Identify which cell holds the provided text, then report its (X, Y) central coordinate. 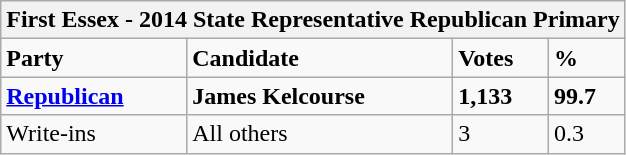
99.7 (586, 96)
Votes (501, 58)
James Kelcourse (320, 96)
Write-ins (94, 134)
1,133 (501, 96)
% (586, 58)
All others (320, 134)
First Essex - 2014 State Representative Republican Primary (314, 20)
Candidate (320, 58)
0.3 (586, 134)
3 (501, 134)
Republican (94, 96)
Party (94, 58)
